Output the (X, Y) coordinate of the center of the cell containing the given text.  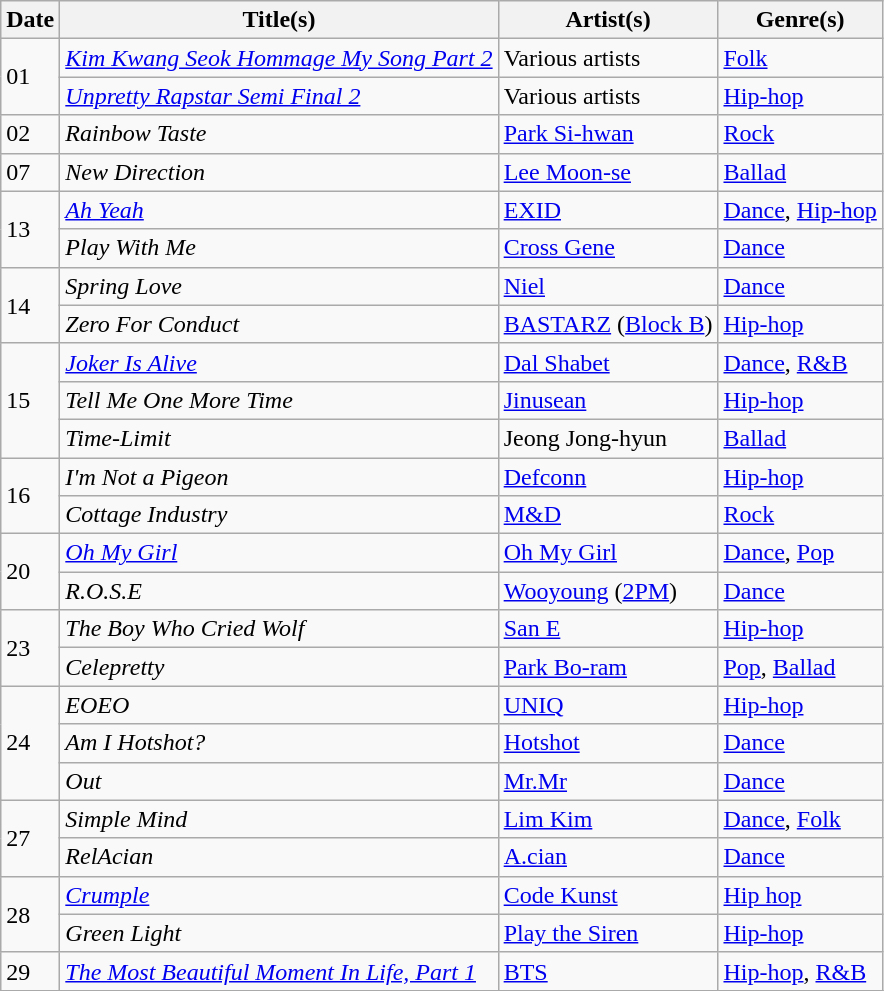
Park Si-hwan (608, 134)
Mr.Mr (608, 781)
Play the Siren (608, 933)
Niel (608, 286)
RelAcian (279, 857)
29 (30, 971)
Kim Kwang Seok Hommage My Song Part 2 (279, 58)
Pop, Ballad (800, 667)
Date (30, 20)
Ah Yeah (279, 210)
M&D (608, 515)
07 (30, 172)
Artist(s) (608, 20)
Jinusean (608, 400)
Dance, Folk (800, 819)
Cottage Industry (279, 515)
Play With Me (279, 248)
I'm Not a Pigeon (279, 477)
23 (30, 648)
Wooyoung (2PM) (608, 591)
14 (30, 305)
16 (30, 496)
Am I Hotshot? (279, 743)
Rainbow Taste (279, 134)
EOEO (279, 705)
BTS (608, 971)
28 (30, 914)
Title(s) (279, 20)
Out (279, 781)
The Boy Who Cried Wolf (279, 629)
02 (30, 134)
San E (608, 629)
Lim Kim (608, 819)
Dance, Hip-hop (800, 210)
Hotshot (608, 743)
Celepretty (279, 667)
Dal Shabet (608, 362)
BASTARZ (Block B) (608, 324)
Dance, Pop (800, 553)
01 (30, 77)
Genre(s) (800, 20)
Lee Moon-se (608, 172)
15 (30, 400)
The Most Beautiful Moment In Life, Part 1 (279, 971)
EXID (608, 210)
Green Light (279, 933)
13 (30, 229)
A.cian (608, 857)
Jeong Jong-hyun (608, 438)
Folk (800, 58)
Code Kunst (608, 895)
Simple Mind (279, 819)
Cross Gene (608, 248)
27 (30, 838)
Defconn (608, 477)
Spring Love (279, 286)
Hip hop (800, 895)
Unpretty Rapstar Semi Final 2 (279, 96)
Time-Limit (279, 438)
New Direction (279, 172)
Tell Me One More Time (279, 400)
20 (30, 572)
UNIQ (608, 705)
Dance, R&B (800, 362)
24 (30, 743)
Crumple (279, 895)
R.O.S.E (279, 591)
Joker Is Alive (279, 362)
Park Bo-ram (608, 667)
Zero For Conduct (279, 324)
Hip-hop, R&B (800, 971)
